Return the [X, Y] coordinate for the center point of the cell that contains the specified text.  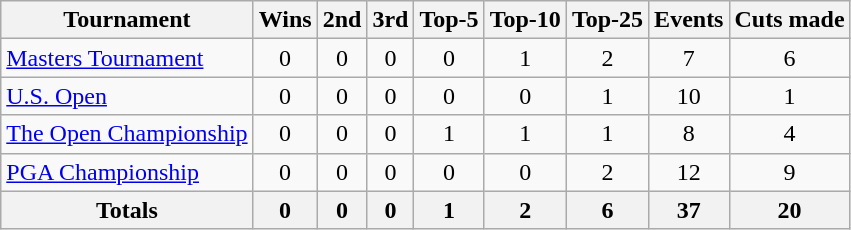
PGA Championship [127, 172]
4 [790, 134]
3rd [390, 20]
Top-5 [449, 20]
Top-25 [607, 20]
9 [790, 172]
8 [689, 134]
10 [689, 96]
Events [689, 20]
Cuts made [790, 20]
20 [790, 210]
12 [689, 172]
The Open Championship [127, 134]
Masters Tournament [127, 58]
37 [689, 210]
U.S. Open [127, 96]
Tournament [127, 20]
Wins [285, 20]
Totals [127, 210]
2nd [342, 20]
7 [689, 58]
Top-10 [525, 20]
